Return the (x, y) coordinate for the center point of the cell that contains the specified text.  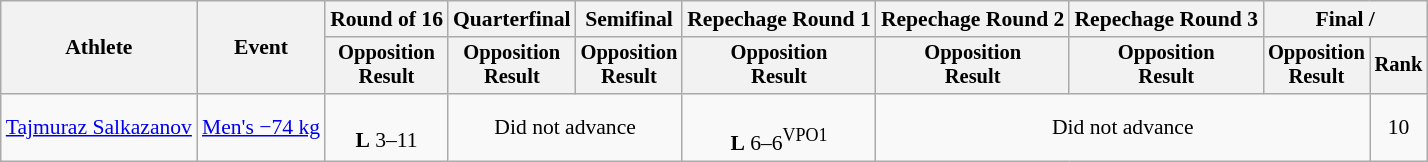
Semifinal (630, 19)
Event (261, 48)
Men's −74 kg (261, 128)
Repechage Round 1 (779, 19)
Repechage Round 2 (973, 19)
Athlete (99, 48)
L 6–6VPO1 (779, 128)
Rank (1399, 66)
Quarterfinal (512, 19)
Repechage Round 3 (1166, 19)
Round of 16 (386, 19)
10 (1399, 128)
Tajmuraz Salkazanov (99, 128)
Final / (1345, 19)
L 3–11 (386, 128)
